Identify which cell holds the provided text, then report its [x, y] central coordinate. 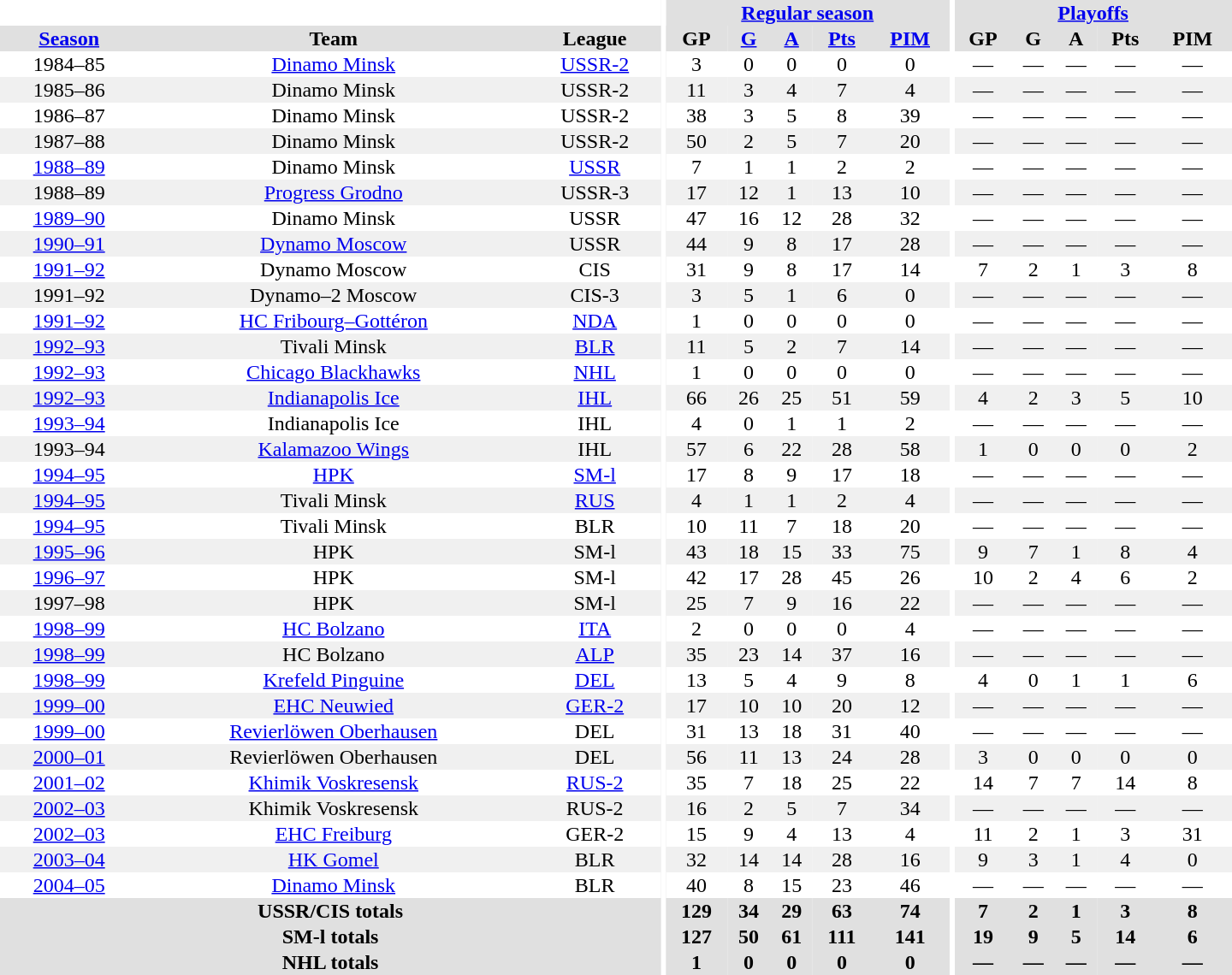
Regular season [808, 13]
NHL totals [330, 962]
43 [696, 552]
47 [696, 218]
63 [842, 911]
ALP [595, 654]
2004–05 [68, 885]
44 [696, 244]
39 [910, 115]
NDA [595, 321]
59 [910, 398]
1989–90 [68, 218]
Chicago Blackhawks [334, 372]
Krefeld Pinguine [334, 680]
74 [910, 911]
51 [842, 398]
24 [842, 757]
Team [334, 38]
66 [696, 398]
RUS [595, 500]
1987–88 [68, 141]
1996–97 [68, 577]
CIS-3 [595, 295]
NHL [595, 372]
Kalamazoo Wings [334, 449]
57 [696, 449]
Dynamo–2 Moscow [334, 295]
38 [696, 115]
2001–02 [68, 783]
Progress Grodno [334, 192]
1997–98 [68, 603]
127 [696, 937]
HK Gomel [334, 860]
1984–85 [68, 64]
1986–87 [68, 115]
56 [696, 757]
46 [910, 885]
EHC Freiburg [334, 834]
Season [68, 38]
1990–91 [68, 244]
37 [842, 654]
HC Fribourg–Gottéron [334, 321]
141 [910, 937]
ITA [595, 629]
61 [791, 937]
42 [696, 577]
2003–04 [68, 860]
SM-l totals [330, 937]
Playoffs [1093, 13]
2000–01 [68, 757]
58 [910, 449]
EHC Neuwied [334, 706]
111 [842, 937]
1985–86 [68, 90]
129 [696, 911]
75 [910, 552]
USSR/CIS totals [330, 911]
19 [982, 937]
CIS [595, 269]
29 [791, 911]
33 [842, 552]
45 [842, 577]
League [595, 38]
USSR-3 [595, 192]
1995–96 [68, 552]
